Capture the cell that displays the provided text and extract its (X, Y) central coordinate. 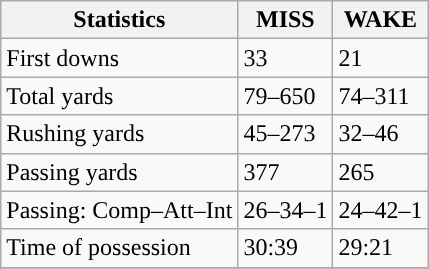
24–42–1 (380, 210)
Passing yards (120, 172)
79–650 (286, 96)
30:39 (286, 248)
Passing: Comp–Att–Int (120, 210)
Statistics (120, 20)
Time of possession (120, 248)
MISS (286, 20)
33 (286, 58)
74–311 (380, 96)
265 (380, 172)
45–273 (286, 134)
29:21 (380, 248)
Total yards (120, 96)
First downs (120, 58)
32–46 (380, 134)
21 (380, 58)
Rushing yards (120, 134)
WAKE (380, 20)
26–34–1 (286, 210)
377 (286, 172)
